Provide the [x, y] coordinate of the cell's center where the given text is located.  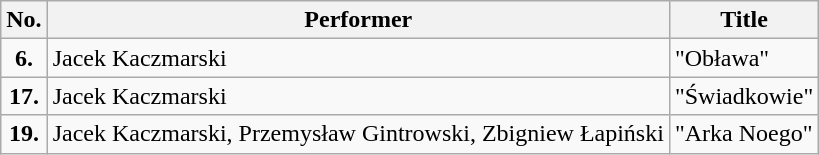
"Świadkowie" [744, 96]
"Arka Noego" [744, 134]
6. [24, 58]
Title [744, 20]
Performer [358, 20]
17. [24, 96]
19. [24, 134]
No. [24, 20]
"Obława" [744, 58]
Jacek Kaczmarski, Przemysław Gintrowski, Zbigniew Łapiński [358, 134]
